Output the (x, y) coordinate of the center of the cell containing the given text.  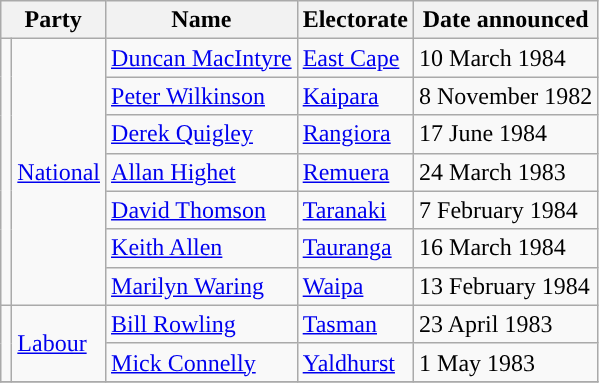
Date announced (506, 20)
1 May 1983 (506, 362)
Derek Quigley (202, 134)
13 February 1984 (506, 286)
Labour (59, 343)
Remuera (355, 172)
National (59, 172)
Waipa (355, 286)
Party (54, 20)
Keith Allen (202, 248)
24 March 1983 (506, 172)
Kaipara (355, 96)
Allan Highet (202, 172)
7 February 1984 (506, 210)
Taranaki (355, 210)
8 November 1982 (506, 96)
Mick Connelly (202, 362)
Bill Rowling (202, 324)
Electorate (355, 20)
Name (202, 20)
Tasman (355, 324)
Yaldhurst (355, 362)
16 March 1984 (506, 248)
Marilyn Waring (202, 286)
Tauranga (355, 248)
17 June 1984 (506, 134)
23 April 1983 (506, 324)
Duncan MacIntyre (202, 58)
Rangiora (355, 134)
10 March 1984 (506, 58)
David Thomson (202, 210)
East Cape (355, 58)
Peter Wilkinson (202, 96)
